Return [X, Y] of the center of cell containing provided text 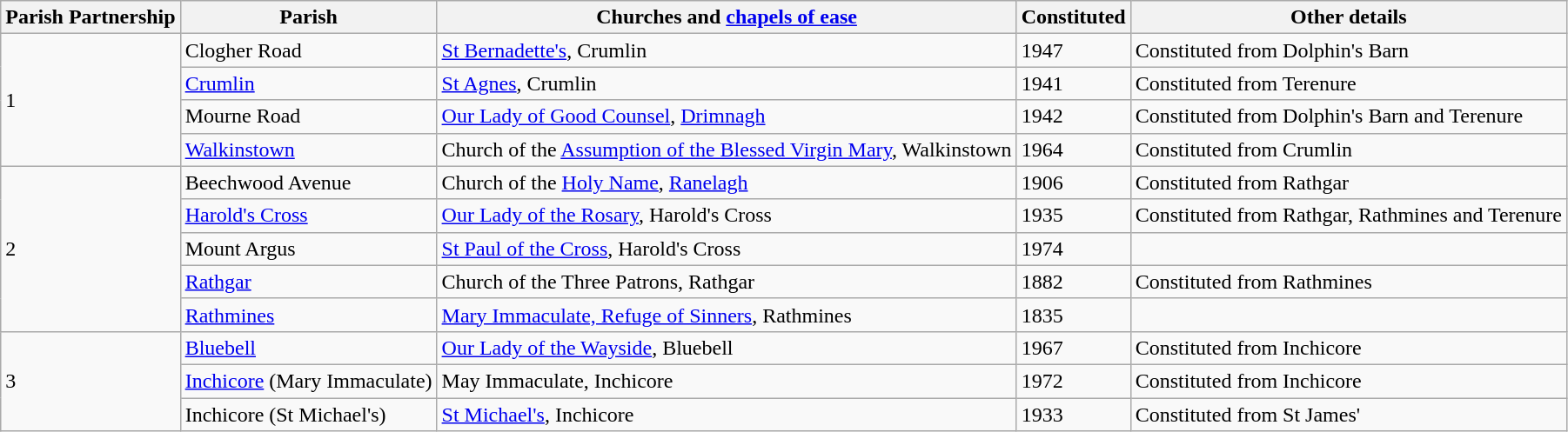
Constituted [1074, 17]
Mount Argus [308, 249]
Constituted from Terenure [1349, 83]
Mary Immaculate, Refuge of Sinners, Rathmines [727, 315]
Our Lady of Good Counsel, Drimnagh [727, 116]
Other details [1349, 17]
Constituted from Rathgar [1349, 183]
1972 [1074, 381]
Constituted from Rathgar, Rathmines and Terenure [1349, 216]
Constituted from Dolphin's Barn [1349, 50]
Parish Partnership [90, 17]
Our Lady of the Rosary, Harold's Cross [727, 216]
Church of the Holy Name, Ranelagh [727, 183]
Constituted from St James' [1349, 415]
1906 [1074, 183]
Walkinstown [308, 150]
Harold's Cross [308, 216]
1967 [1074, 348]
Our Lady of the Wayside, Bluebell [727, 348]
2 [90, 249]
St Bernadette's, Crumlin [727, 50]
1933 [1074, 415]
Constituted from Rathmines [1349, 282]
1882 [1074, 282]
Church of the Assumption of the Blessed Virgin Mary, Walkinstown [727, 150]
Inchicore (St Michael's) [308, 415]
May Immaculate, Inchicore [727, 381]
Inchicore (Mary Immaculate) [308, 381]
St Paul of the Cross, Harold's Cross [727, 249]
Constituted from Dolphin's Barn and Terenure [1349, 116]
Crumlin [308, 83]
Constituted from Crumlin [1349, 150]
Bluebell [308, 348]
1974 [1074, 249]
Churches and chapels of ease [727, 17]
Clogher Road [308, 50]
Mourne Road [308, 116]
1942 [1074, 116]
Beechwood Avenue [308, 183]
3 [90, 381]
St Michael's, Inchicore [727, 415]
1941 [1074, 83]
1935 [1074, 216]
1835 [1074, 315]
Rathmines [308, 315]
St Agnes, Crumlin [727, 83]
Rathgar [308, 282]
Church of the Three Patrons, Rathgar [727, 282]
1947 [1074, 50]
1 [90, 100]
1964 [1074, 150]
Parish [308, 17]
